Determine the (X, Y) coordinate at the center of the cell enclosing the given text.  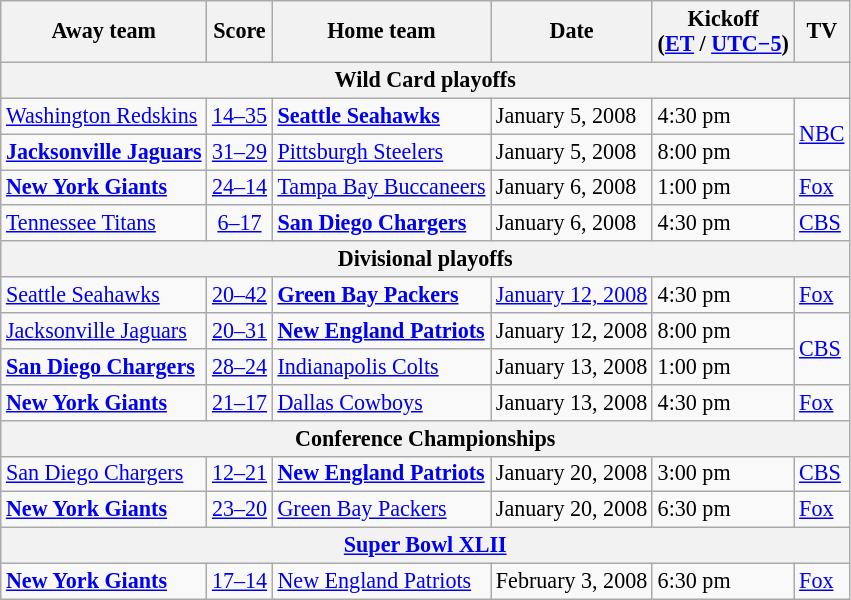
Score (240, 30)
28–24 (240, 366)
NBC (822, 134)
Away team (104, 30)
Super Bowl XLII (426, 545)
21–17 (240, 402)
Tennessee Titans (104, 223)
February 3, 2008 (572, 581)
Date (572, 30)
31–29 (240, 151)
23–20 (240, 510)
Conference Championships (426, 438)
12–21 (240, 474)
24–14 (240, 187)
TV (822, 30)
17–14 (240, 581)
6–17 (240, 223)
Tampa Bay Buccaneers (381, 187)
Wild Card playoffs (426, 80)
Divisional playoffs (426, 259)
Dallas Cowboys (381, 402)
Home team (381, 30)
Pittsburgh Steelers (381, 151)
20–31 (240, 330)
20–42 (240, 295)
Washington Redskins (104, 116)
14–35 (240, 116)
3:00 pm (723, 474)
Indianapolis Colts (381, 366)
Kickoff(ET / UTC−5) (723, 30)
